Return the [x, y] coordinate for the center point of the cell that contains the specified text.  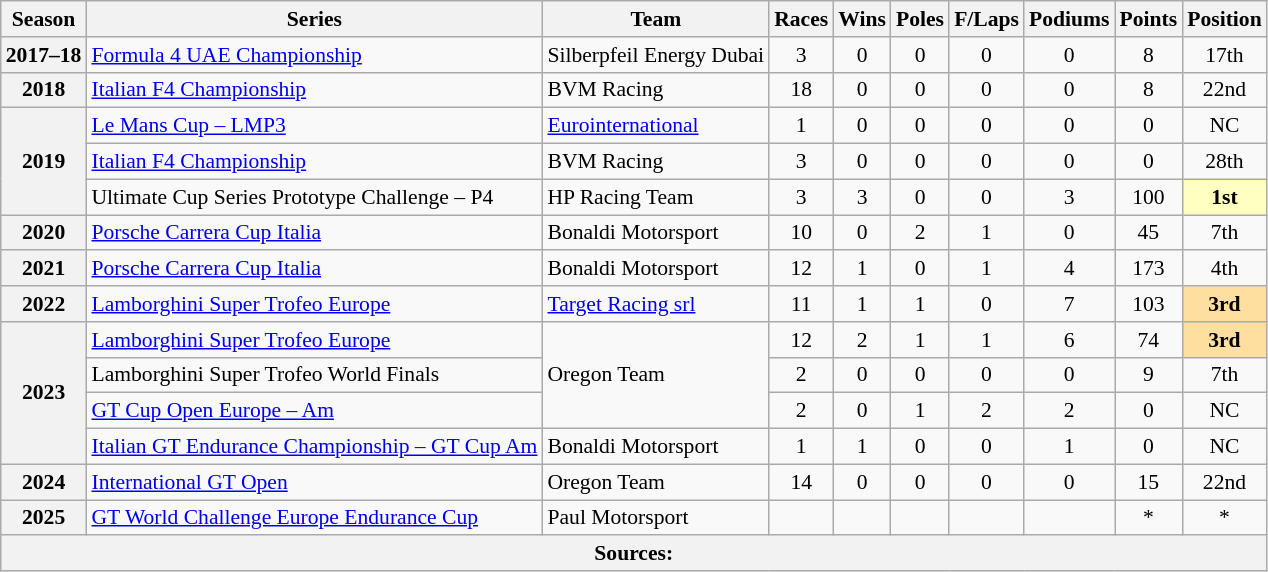
2021 [44, 269]
28th [1224, 162]
Sources: [634, 554]
GT World Challenge Europe Endurance Cup [314, 518]
Lamborghini Super Trofeo World Finals [314, 375]
4 [1070, 269]
7 [1070, 304]
2023 [44, 393]
Poles [920, 19]
Races [801, 19]
11 [801, 304]
Wins [862, 19]
HP Racing Team [656, 197]
100 [1148, 197]
17th [1224, 55]
Le Mans Cup – LMP3 [314, 126]
4th [1224, 269]
Silberpfeil Energy Dubai [656, 55]
Team [656, 19]
173 [1148, 269]
74 [1148, 340]
Podiums [1070, 19]
45 [1148, 233]
Position [1224, 19]
9 [1148, 375]
Points [1148, 19]
2020 [44, 233]
2022 [44, 304]
Target Racing srl [656, 304]
GT Cup Open Europe – Am [314, 411]
Eurointernational [656, 126]
2024 [44, 482]
F/Laps [986, 19]
18 [801, 90]
14 [801, 482]
Italian GT Endurance Championship – GT Cup Am [314, 447]
2019 [44, 162]
Series [314, 19]
6 [1070, 340]
10 [801, 233]
Formula 4 UAE Championship [314, 55]
Paul Motorsport [656, 518]
103 [1148, 304]
2017–18 [44, 55]
Season [44, 19]
15 [1148, 482]
International GT Open [314, 482]
Ultimate Cup Series Prototype Challenge – P4 [314, 197]
2018 [44, 90]
2025 [44, 518]
1st [1224, 197]
